Extract the [x, y] coordinate from the center of the cell holding the provided text.  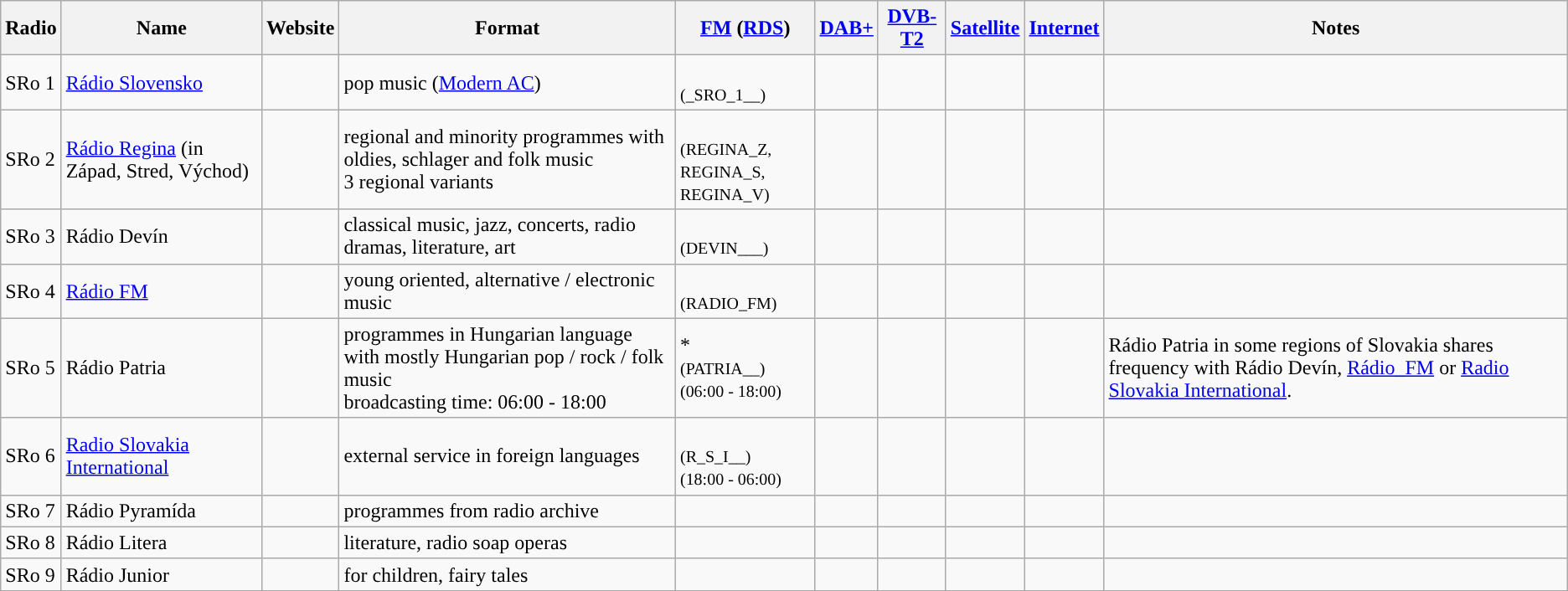
Notes [1335, 28]
SRo 7 [31, 511]
Satellite [985, 28]
Rádio Junior [161, 574]
(RADIO_FM) [745, 291]
DAB+ [846, 28]
programmes in Hungarian language with mostly Hungarian pop / rock / folk music broadcasting time: 06:00 - 18:00 [508, 368]
(R_S_I__) (18:00 - 06:00) [745, 456]
Name [161, 28]
young oriented, alternative / electronic music [508, 291]
*(PATRIA__) (06:00 - 18:00) [745, 368]
SRo 8 [31, 542]
SRo 1 [31, 82]
literature, radio soap operas [508, 542]
FM (RDS) [745, 28]
pop music (Modern AC) [508, 82]
SRo 5 [31, 368]
classical music, jazz, concerts, radio dramas, literature, art [508, 236]
Rádio Regina (in Západ, Stred, Východ) [161, 159]
Internet [1064, 28]
Rádio Patria in some regions of Slovakia shares frequency with Rádio Devín, Rádio_FM or Radio Slovakia International. [1335, 368]
(DEVIN___) [745, 236]
Rádio Litera [161, 542]
external service in foreign languages [508, 456]
Radio [31, 28]
SRo 6 [31, 456]
SRo 3 [31, 236]
Rádio Patria [161, 368]
SRo 2 [31, 159]
SRo 9 [31, 574]
Rádio Slovensko [161, 82]
Format [508, 28]
Rádio Pyramída [161, 511]
SRo 4 [31, 291]
Radio Slovakia International [161, 456]
Rádio FM [161, 291]
programmes from radio archive [508, 511]
Rádio Devín [161, 236]
regional and minority programmes with oldies, schlager and folk music 3 regional variants [508, 159]
(REGINA_Z, REGINA_S,REGINA_V) [745, 159]
for children, fairy tales [508, 574]
DVB-T2 [911, 28]
Website [300, 28]
(_SRO_1__) [745, 82]
